Scan for the cell matching the given text and deliver its (x, y) coordinate at center. 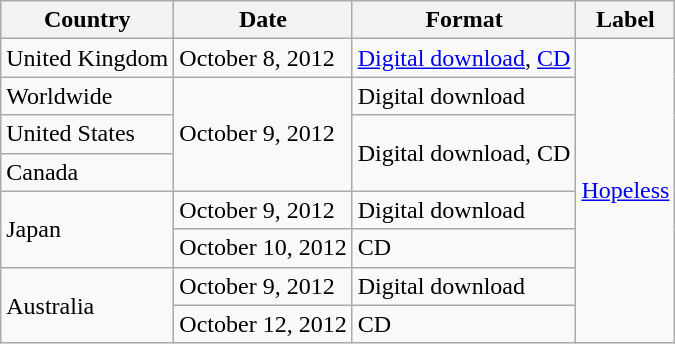
United States (88, 134)
Worldwide (88, 96)
Date (263, 20)
Japan (88, 229)
Format (464, 20)
October 10, 2012 (263, 248)
October 8, 2012 (263, 58)
Australia (88, 305)
Label (626, 20)
United Kingdom (88, 58)
Canada (88, 172)
Country (88, 20)
October 12, 2012 (263, 324)
Hopeless (626, 191)
